Determine the (X, Y) coordinate at the center of the cell enclosing the given text.  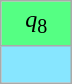
q8 (36, 23)
